Scan for the cell matching the given text and deliver its (X, Y) coordinate at center. 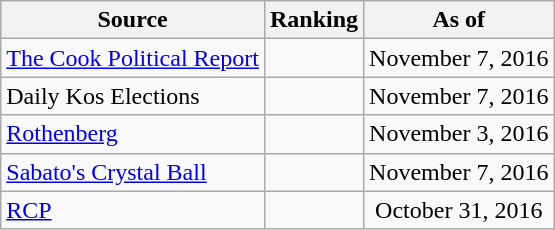
RCP (133, 210)
Rothenberg (133, 134)
The Cook Political Report (133, 58)
Sabato's Crystal Ball (133, 172)
November 3, 2016 (459, 134)
October 31, 2016 (459, 210)
Daily Kos Elections (133, 96)
Ranking (314, 20)
As of (459, 20)
Source (133, 20)
